Locate the cell with the specified text and output its (X, Y) center coordinate. 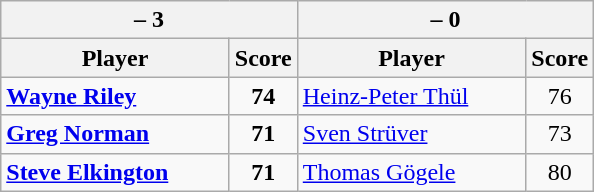
76 (560, 96)
Sven Strüver (412, 134)
80 (560, 172)
– 0 (446, 20)
74 (263, 96)
73 (560, 134)
– 3 (150, 20)
Greg Norman (116, 134)
Wayne Riley (116, 96)
Heinz-Peter Thül (412, 96)
Steve Elkington (116, 172)
Thomas Gögele (412, 172)
